Scan for the cell matching the given text and deliver its (x, y) coordinate at center. 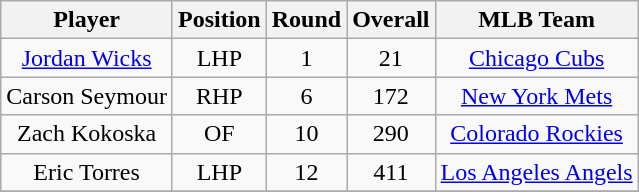
Round (306, 20)
RHP (219, 96)
Chicago Cubs (536, 58)
Carson Seymour (87, 96)
Jordan Wicks (87, 58)
172 (391, 96)
Overall (391, 20)
12 (306, 172)
New York Mets (536, 96)
Colorado Rockies (536, 134)
Position (219, 20)
21 (391, 58)
Eric Torres (87, 172)
Player (87, 20)
6 (306, 96)
1 (306, 58)
290 (391, 134)
Zach Kokoska (87, 134)
MLB Team (536, 20)
10 (306, 134)
411 (391, 172)
OF (219, 134)
Los Angeles Angels (536, 172)
